Scan for the cell matching the given text and deliver its [X, Y] coordinate at center. 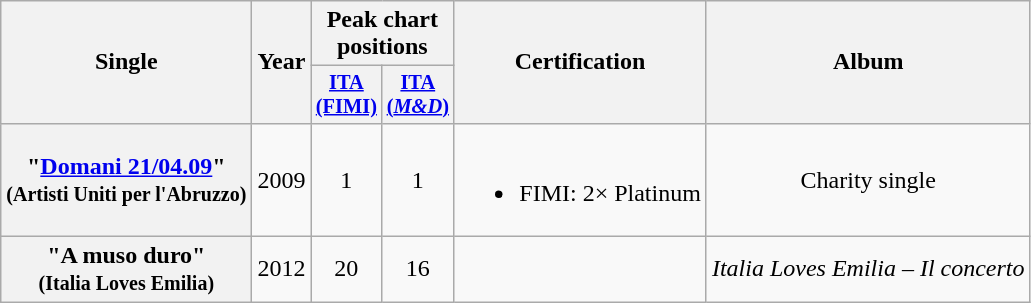
"Domani 21/04.09"(Artisti Uniti per l'Abruzzo) [126, 180]
Single [126, 62]
2009 [282, 180]
16 [418, 270]
ITA(M&D) [418, 95]
Charity single [868, 180]
2012 [282, 270]
FIMI: 2× Platinum [580, 180]
Year [282, 62]
20 [346, 270]
Certification [580, 62]
Peak chart positions [382, 34]
"A muso duro"(Italia Loves Emilia) [126, 270]
Italia Loves Emilia – Il concerto [868, 270]
Album [868, 62]
ITA(FIMI) [346, 95]
